Find where the given text appears and provide that cell's center as [X, Y] coordinate. 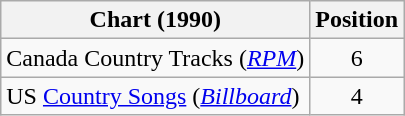
Position [357, 20]
Chart (1990) [156, 20]
Canada Country Tracks (RPM) [156, 58]
6 [357, 58]
US Country Songs (Billboard) [156, 96]
4 [357, 96]
